Find where the given text appears and provide that cell's center as (x, y) coordinate. 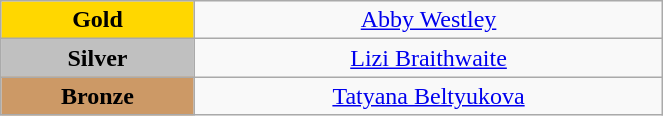
Tatyana Beltyukova (428, 96)
Silver (98, 58)
Gold (98, 20)
Lizi Braithwaite (428, 58)
Abby Westley (428, 20)
Bronze (98, 96)
